Locate the cell with the specified text and output its (x, y) center coordinate. 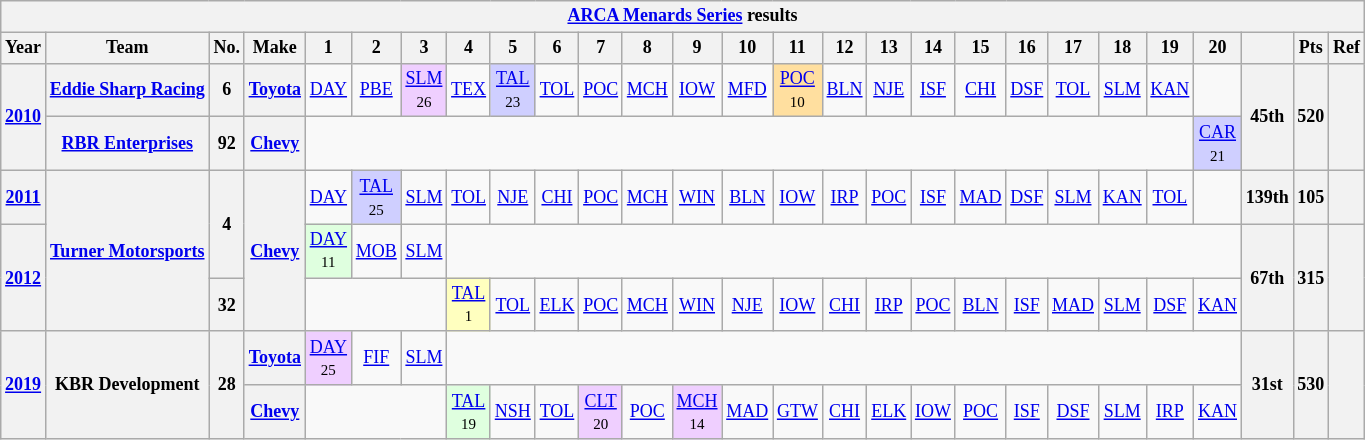
DAY25 (328, 358)
15 (980, 48)
5 (512, 48)
TAL1 (469, 305)
7 (601, 48)
ARCA Menards Series results (683, 16)
Team (127, 48)
2012 (24, 278)
Ref (1347, 48)
8 (647, 48)
Pts (1311, 48)
12 (844, 48)
GTW (798, 412)
45th (1267, 116)
31st (1267, 384)
2019 (24, 384)
PBE (376, 90)
20 (1218, 48)
105 (1311, 197)
MOB (376, 251)
FIF (376, 358)
32 (226, 305)
11 (798, 48)
No. (226, 48)
TEX (469, 90)
10 (748, 48)
DAY11 (328, 251)
TAL19 (469, 412)
14 (934, 48)
KBR Development (127, 384)
17 (1074, 48)
1 (328, 48)
530 (1311, 384)
28 (226, 384)
POC10 (798, 90)
9 (697, 48)
520 (1311, 116)
SLM26 (424, 90)
MCH14 (697, 412)
TAL23 (512, 90)
TAL25 (376, 197)
Eddie Sharp Racing (127, 90)
67th (1267, 278)
Turner Motorsports (127, 250)
13 (889, 48)
2010 (24, 116)
92 (226, 144)
2 (376, 48)
MFD (748, 90)
16 (1027, 48)
Make (274, 48)
2011 (24, 197)
CLT20 (601, 412)
19 (1170, 48)
139th (1267, 197)
18 (1122, 48)
NSH (512, 412)
RBR Enterprises (127, 144)
3 (424, 48)
315 (1311, 278)
Year (24, 48)
CAR21 (1218, 144)
